Locate the cell with the specified text and output its (X, Y) center coordinate. 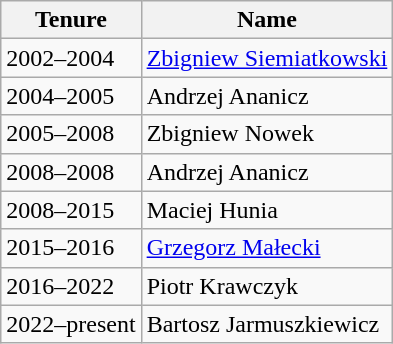
Bartosz Jarmuszkiewicz (267, 324)
2002–2004 (71, 58)
2004–2005 (71, 96)
Zbigniew Siemiatkowski (267, 58)
2005–2008 (71, 134)
2008–2008 (71, 172)
2015–2016 (71, 248)
Tenure (71, 20)
Piotr Krawczyk (267, 286)
2016–2022 (71, 286)
Maciej Hunia (267, 210)
2008–2015 (71, 210)
2022–present (71, 324)
Zbigniew Nowek (267, 134)
Name (267, 20)
Grzegorz Małecki (267, 248)
